Return (X, Y) of the center of cell containing provided text 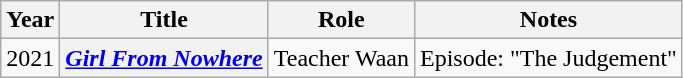
2021 (30, 58)
Title (164, 20)
Episode: "The Judgement" (548, 58)
Role (341, 20)
Teacher Waan (341, 58)
Notes (548, 20)
Year (30, 20)
Girl From Nowhere (164, 58)
